Scan for the cell matching the given text and deliver its (X, Y) coordinate at center. 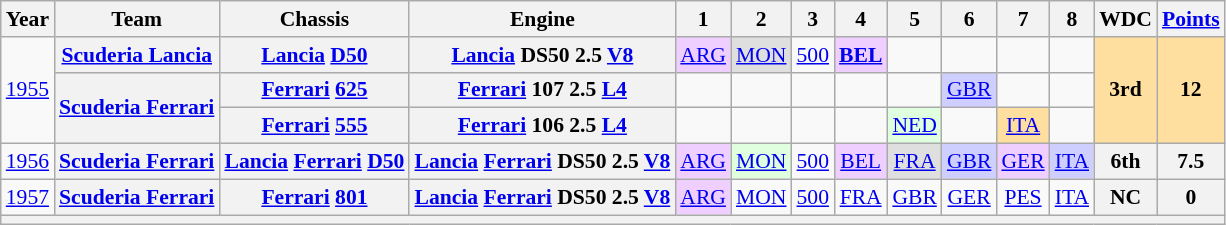
Ferrari 625 (314, 90)
PES (1022, 197)
Scuderia Lancia (136, 55)
7.5 (1191, 162)
Lancia DS50 2.5 V8 (542, 55)
1955 (28, 90)
Lancia D50 (314, 55)
Lancia Ferrari D50 (314, 162)
2 (762, 19)
WDC (1126, 19)
Team (136, 19)
12 (1191, 90)
0 (1191, 197)
1957 (28, 197)
8 (1072, 19)
6 (970, 19)
NC (1126, 197)
4 (860, 19)
3rd (1126, 90)
1956 (28, 162)
Engine (542, 19)
Chassis (314, 19)
3 (814, 19)
5 (914, 19)
Ferrari 106 2.5 L4 (542, 126)
Ferrari 107 2.5 L4 (542, 90)
7 (1022, 19)
Year (28, 19)
Points (1191, 19)
6th (1126, 162)
Ferrari 555 (314, 126)
NED (914, 126)
Ferrari 801 (314, 197)
1 (703, 19)
